Search for the cell housing the specified text and yield its [x, y] center coordinate. 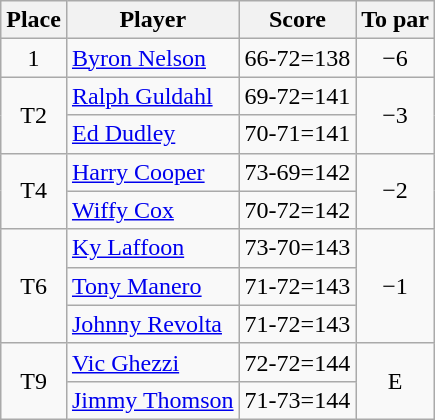
−1 [396, 286]
−3 [396, 115]
71-73=144 [298, 400]
Place [34, 20]
Tony Manero [152, 286]
Wiffy Cox [152, 210]
69-72=141 [298, 96]
−6 [396, 58]
Ralph Guldahl [152, 96]
Johnny Revolta [152, 324]
−2 [396, 191]
E [396, 381]
T6 [34, 286]
72-72=144 [298, 362]
Byron Nelson [152, 58]
Ky Laffoon [152, 248]
73-70=143 [298, 248]
Jimmy Thomson [152, 400]
To par [396, 20]
Ed Dudley [152, 134]
1 [34, 58]
Harry Cooper [152, 172]
73-69=142 [298, 172]
70-72=142 [298, 210]
66-72=138 [298, 58]
Player [152, 20]
T4 [34, 191]
Vic Ghezzi [152, 362]
70-71=141 [298, 134]
T2 [34, 115]
Score [298, 20]
T9 [34, 381]
